Output the [X, Y] coordinate of the center of the cell containing the given text.  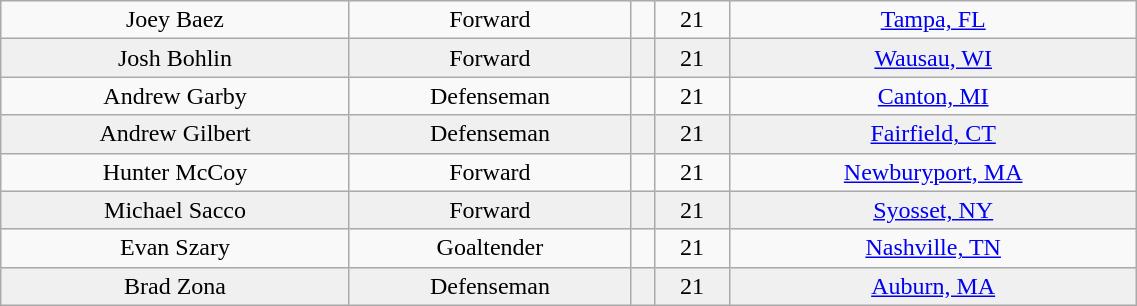
Nashville, TN [934, 248]
Hunter McCoy [176, 172]
Fairfield, CT [934, 134]
Goaltender [490, 248]
Andrew Gilbert [176, 134]
Brad Zona [176, 286]
Syosset, NY [934, 210]
Michael Sacco [176, 210]
Wausau, WI [934, 58]
Evan Szary [176, 248]
Auburn, MA [934, 286]
Josh Bohlin [176, 58]
Newburyport, MA [934, 172]
Canton, MI [934, 96]
Joey Baez [176, 20]
Tampa, FL [934, 20]
Andrew Garby [176, 96]
